Detect which cell encompasses the target text, then output its (x, y) center coordinate. 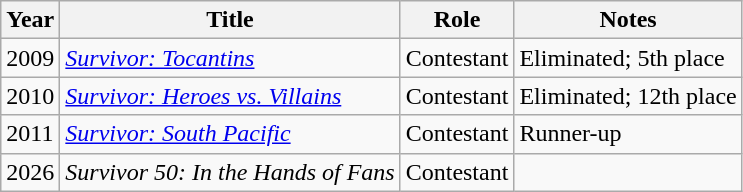
2011 (30, 134)
2009 (30, 58)
Runner-up (628, 134)
Title (230, 20)
Eliminated; 5th place (628, 58)
Year (30, 20)
2026 (30, 172)
Survivor 50: In the Hands of Fans (230, 172)
Survivor: Heroes vs. Villains (230, 96)
2010 (30, 96)
Survivor: Tocantins (230, 58)
Notes (628, 20)
Role (457, 20)
Survivor: South Pacific (230, 134)
Eliminated; 12th place (628, 96)
